Extract the [X, Y] coordinate from the center of the cell holding the provided text.  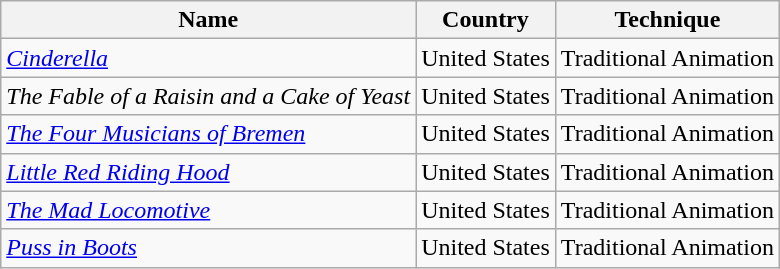
The Four Musicians of Bremen [208, 134]
Cinderella [208, 58]
Name [208, 20]
Country [486, 20]
The Fable of a Raisin and a Cake of Yeast [208, 96]
Little Red Riding Hood [208, 172]
Puss in Boots [208, 248]
Technique [667, 20]
The Mad Locomotive [208, 210]
